Return [X, Y] of the center of cell containing provided text 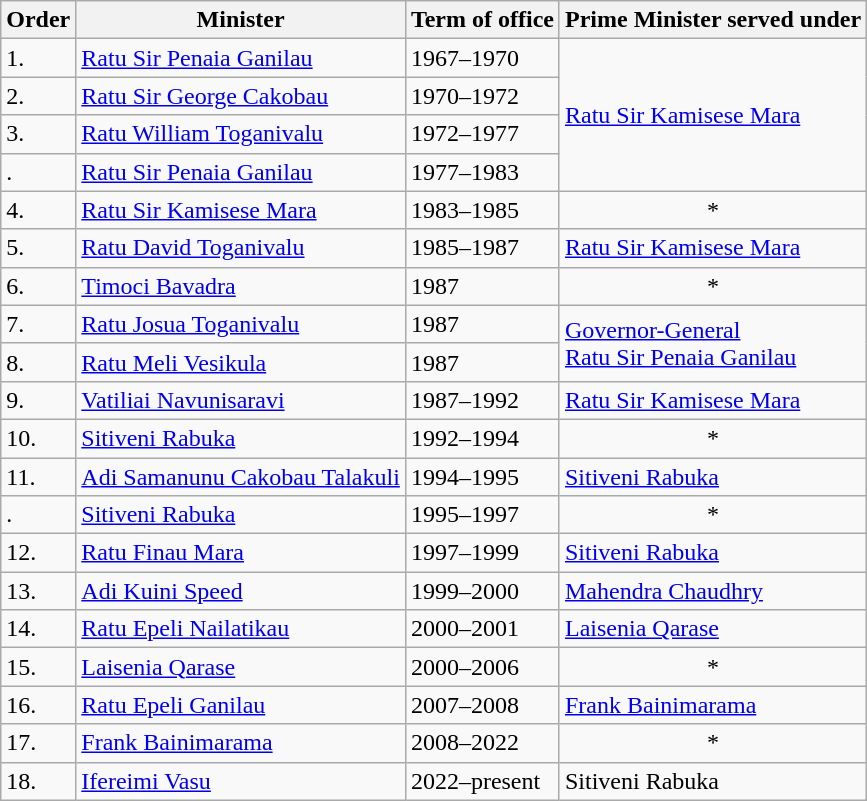
2022–present [482, 781]
5. [38, 248]
8. [38, 362]
2000–2006 [482, 667]
12. [38, 553]
1977–1983 [482, 172]
1967–1970 [482, 58]
Vatiliai Navunisaravi [241, 400]
1987–1992 [482, 400]
1972–1977 [482, 134]
Ratu David Toganivalu [241, 248]
1. [38, 58]
1985–1987 [482, 248]
Order [38, 20]
14. [38, 629]
2007–2008 [482, 705]
18. [38, 781]
Timoci Bavadra [241, 286]
11. [38, 477]
Ratu Meli Vesikula [241, 362]
Governor-GeneralRatu Sir Penaia Ganilau [712, 343]
Ifereimi Vasu [241, 781]
1994–1995 [482, 477]
1997–1999 [482, 553]
2000–2001 [482, 629]
16. [38, 705]
1995–1997 [482, 515]
Adi Kuini Speed [241, 591]
2008–2022 [482, 743]
1999–2000 [482, 591]
15. [38, 667]
9. [38, 400]
10. [38, 438]
2. [38, 96]
Prime Minister served under [712, 20]
1992–1994 [482, 438]
Ratu Finau Mara [241, 553]
Term of office [482, 20]
Ratu Epeli Ganilau [241, 705]
Ratu Josua Toganivalu [241, 324]
3. [38, 134]
6. [38, 286]
Ratu Sir George Cakobau [241, 96]
Mahendra Chaudhry [712, 591]
13. [38, 591]
4. [38, 210]
17. [38, 743]
1970–1972 [482, 96]
Ratu Epeli Nailatikau [241, 629]
7. [38, 324]
Ratu William Toganivalu [241, 134]
Adi Samanunu Cakobau Talakuli [241, 477]
1983–1985 [482, 210]
Minister [241, 20]
